Provide the (X, Y) coordinate of the cell's center where the given text is located.  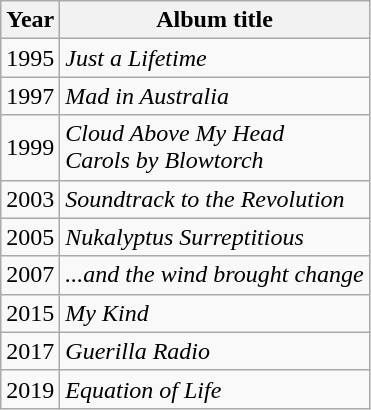
Nukalyptus Surreptitious (214, 237)
2019 (30, 389)
Year (30, 20)
Just a Lifetime (214, 58)
Mad in Australia (214, 96)
My Kind (214, 313)
2005 (30, 237)
2003 (30, 199)
2017 (30, 351)
2007 (30, 275)
...and the wind brought change (214, 275)
Album title (214, 20)
Equation of Life (214, 389)
Cloud Above My Head Carols by Blowtorch (214, 148)
Guerilla Radio (214, 351)
1995 (30, 58)
2015 (30, 313)
1997 (30, 96)
1999 (30, 148)
Soundtrack to the Revolution (214, 199)
